Scan for the cell matching the given text and deliver its [X, Y] coordinate at center. 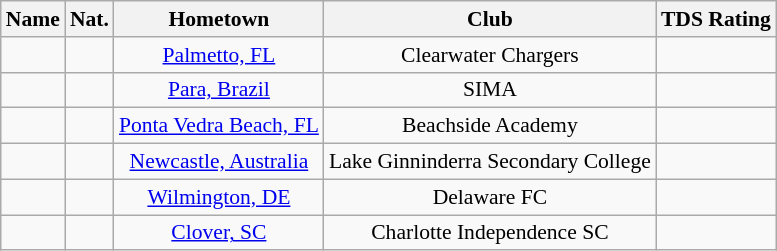
Club [490, 19]
Clearwater Chargers [490, 55]
Nat. [90, 19]
Beachside Academy [490, 126]
Ponta Vedra Beach, FL [219, 126]
Name [33, 19]
Delaware FC [490, 197]
TDS Rating [716, 19]
Charlotte Independence SC [490, 233]
Hometown [219, 19]
Palmetto, FL [219, 55]
Wilmington, DE [219, 197]
SIMA [490, 90]
Para, Brazil [219, 90]
Lake Ginninderra Secondary College [490, 162]
Clover, SC [219, 233]
Newcastle, Australia [219, 162]
